Detect which cell encompasses the target text, then output its (X, Y) center coordinate. 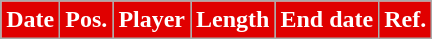
Ref. (406, 20)
Player (152, 20)
Length (233, 20)
Date (30, 20)
Pos. (86, 20)
End date (327, 20)
